Return (X, Y) of the center of cell containing provided text 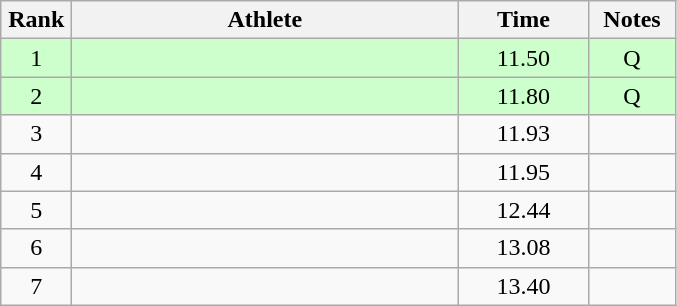
7 (36, 286)
11.95 (524, 172)
Athlete (265, 20)
11.93 (524, 134)
4 (36, 172)
11.80 (524, 96)
Time (524, 20)
Notes (632, 20)
13.40 (524, 286)
3 (36, 134)
6 (36, 248)
2 (36, 96)
Rank (36, 20)
11.50 (524, 58)
13.08 (524, 248)
12.44 (524, 210)
5 (36, 210)
1 (36, 58)
